Return (X, Y) of the center of cell containing provided text 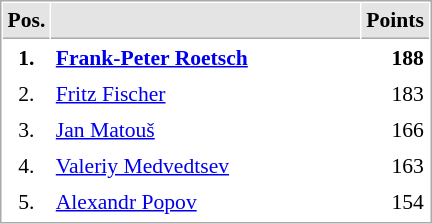
154 (396, 201)
163 (396, 165)
3. (26, 129)
Valeriy Medvedtsev (206, 165)
2. (26, 93)
Frank-Peter Roetsch (206, 57)
4. (26, 165)
1. (26, 57)
188 (396, 57)
Jan Matouš (206, 129)
166 (396, 129)
183 (396, 93)
Alexandr Popov (206, 201)
Points (396, 21)
Fritz Fischer (206, 93)
5. (26, 201)
Pos. (26, 21)
